Locate the cell with the specified text and output its (x, y) center coordinate. 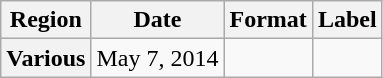
Date (158, 20)
Format (268, 20)
Various (46, 58)
May 7, 2014 (158, 58)
Label (347, 20)
Region (46, 20)
